Return (X, Y) of the center of cell containing provided text 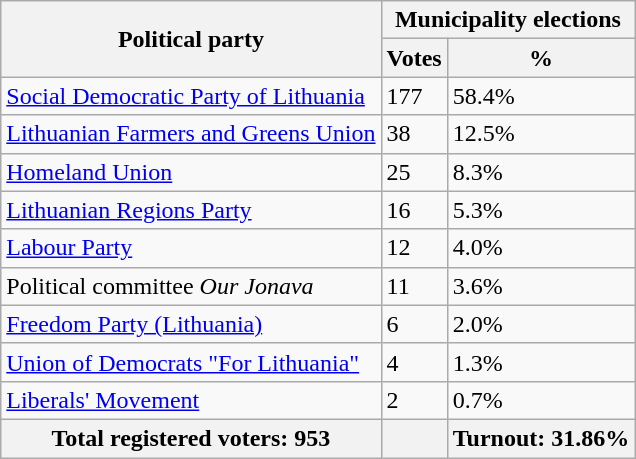
Turnout: 31.86% (541, 438)
Liberals' Movement (191, 400)
58.4% (541, 96)
16 (414, 210)
Union of Democrats "For Lithuania" (191, 362)
Labour Party (191, 248)
0.7% (541, 400)
25 (414, 172)
% (541, 58)
3.6% (541, 286)
Political party (191, 39)
177 (414, 96)
Lithuanian Farmers and Greens Union (191, 134)
12.5% (541, 134)
Total registered voters: 953 (191, 438)
12 (414, 248)
38 (414, 134)
Homeland Union (191, 172)
Social Democratic Party of Lithuania (191, 96)
2 (414, 400)
8.3% (541, 172)
5.3% (541, 210)
1.3% (541, 362)
4.0% (541, 248)
11 (414, 286)
6 (414, 324)
Votes (414, 58)
4 (414, 362)
Freedom Party (Lithuania) (191, 324)
Municipality elections (508, 20)
2.0% (541, 324)
Lithuanian Regions Party (191, 210)
Political committee Our Jonava (191, 286)
